Search for the cell housing the specified text and yield its [x, y] center coordinate. 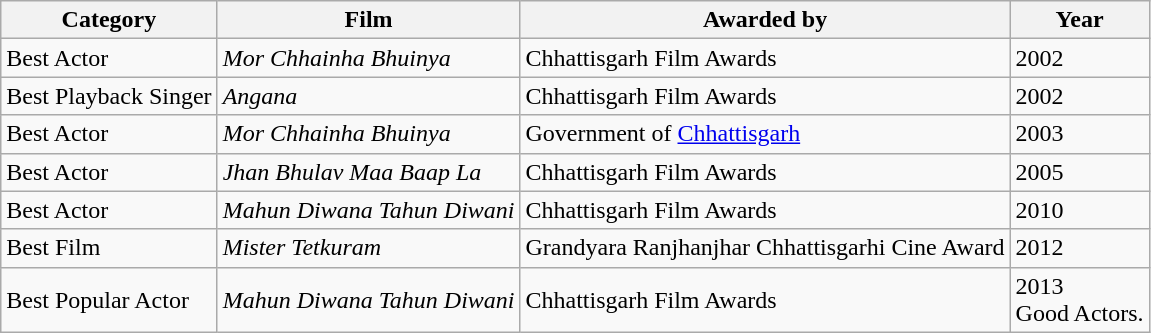
2005 [1080, 172]
Government of Chhattisgarh [765, 134]
Jhan Bhulav Maa Baap La [368, 172]
Category [109, 20]
Mister Tetkuram [368, 248]
Awarded by [765, 20]
2013Good Actors. [1080, 300]
2010 [1080, 210]
Best Film [109, 248]
Film [368, 20]
Best Playback Singer [109, 96]
Angana [368, 96]
2012 [1080, 248]
2003 [1080, 134]
Year [1080, 20]
Best Popular Actor [109, 300]
Grandyara Ranjhanjhar Chhattisgarhi Cine Award [765, 248]
